For the text-containing cell, return its midpoint in [X, Y] coordinate format. 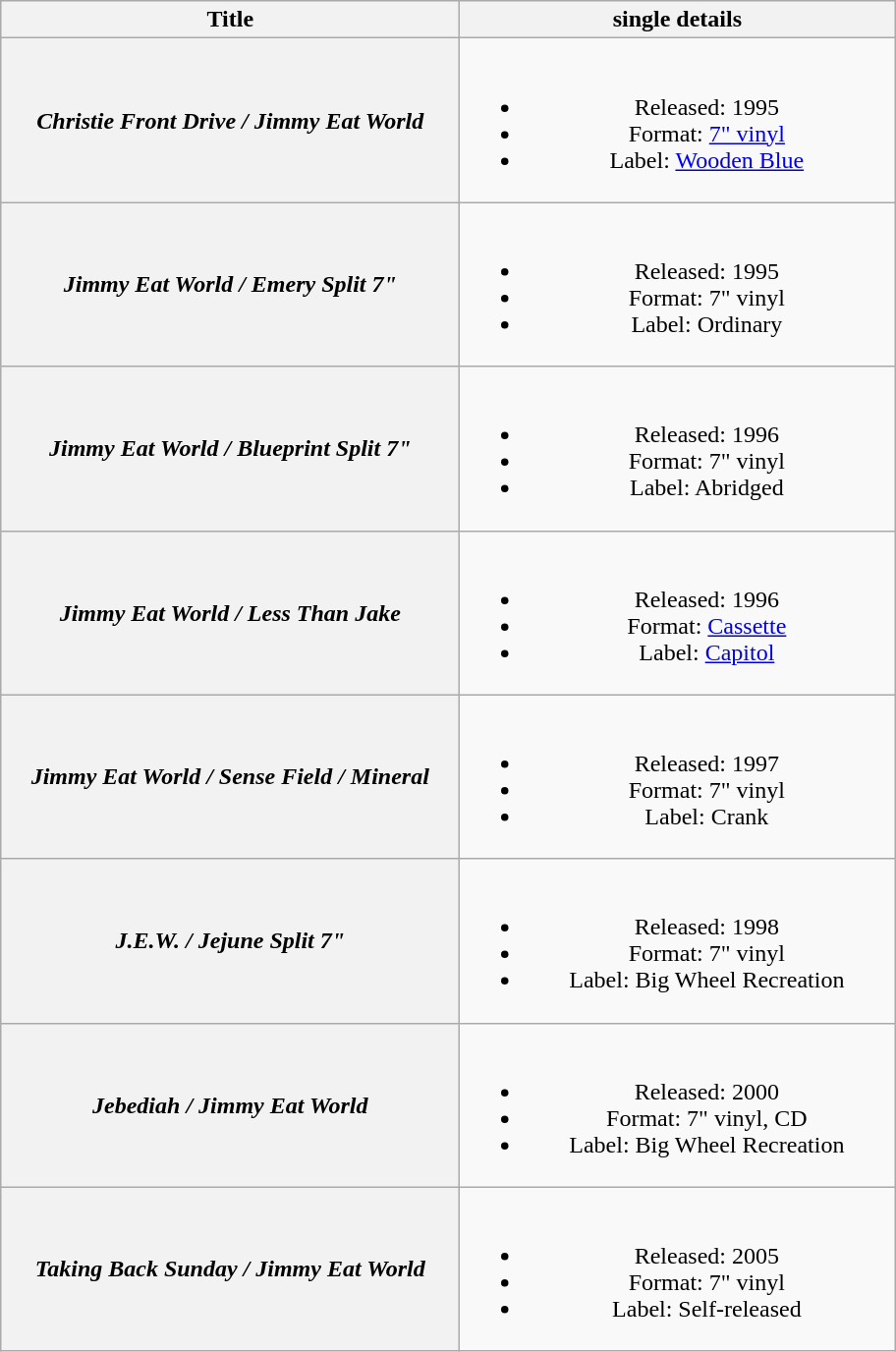
Released: 2005Format: 7" vinylLabel: Self-released [678, 1269]
Title [230, 20]
Released: 1996Format: CassetteLabel: Capitol [678, 613]
Jimmy Eat World / Less Than Jake [230, 613]
Released: 1995Format: 7" vinylLabel: Ordinary [678, 285]
Taking Back Sunday / Jimmy Eat World [230, 1269]
J.E.W. / Jejune Split 7" [230, 941]
single details [678, 20]
Jebediah / Jimmy Eat World [230, 1104]
Christie Front Drive / Jimmy Eat World [230, 120]
Released: 2000Format: 7" vinyl, CDLabel: Big Wheel Recreation [678, 1104]
Jimmy Eat World / Blueprint Split 7" [230, 448]
Jimmy Eat World / Emery Split 7" [230, 285]
Released: 1996Format: 7" vinylLabel: Abridged [678, 448]
Released: 1995Format: 7" vinylLabel: Wooden Blue [678, 120]
Released: 1998Format: 7" vinylLabel: Big Wheel Recreation [678, 941]
Released: 1997Format: 7" vinylLabel: Crank [678, 776]
Jimmy Eat World / Sense Field / Mineral [230, 776]
